Determine the (X, Y) coordinate at the center of the cell enclosing the given text.  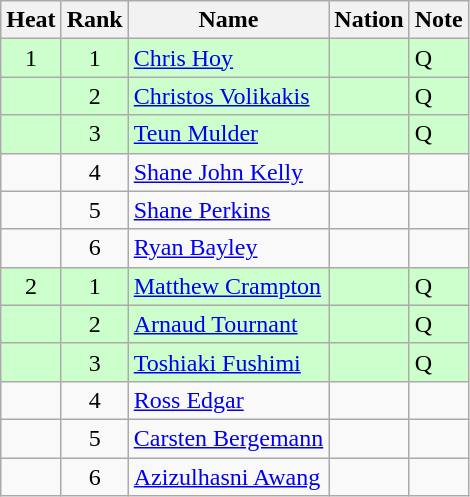
Shane Perkins (228, 210)
Matthew Crampton (228, 286)
Azizulhasni Awang (228, 477)
Ryan Bayley (228, 248)
Rank (94, 20)
Name (228, 20)
Ross Edgar (228, 400)
Chris Hoy (228, 58)
Carsten Bergemann (228, 438)
Heat (31, 20)
Arnaud Tournant (228, 324)
Nation (369, 20)
Note (438, 20)
Christos Volikakis (228, 96)
Toshiaki Fushimi (228, 362)
Shane John Kelly (228, 172)
Teun Mulder (228, 134)
